Find where the given text appears and provide that cell's center as (X, Y) coordinate. 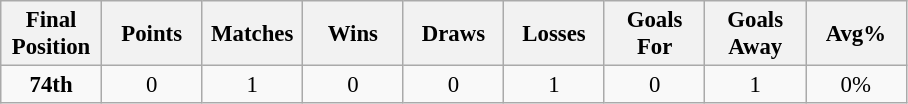
Wins (354, 34)
74th (52, 85)
Matches (252, 34)
Avg% (856, 34)
Goals Away (756, 34)
Draws (454, 34)
Points (152, 34)
Final Position (52, 34)
Losses (554, 34)
Goals For (654, 34)
0% (856, 85)
